Determine the (x, y) coordinate at the center of the cell enclosing the given text.  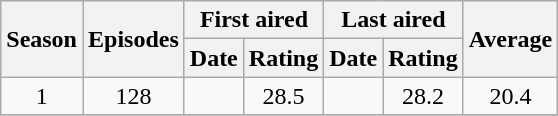
28.2 (423, 96)
Last aired (394, 20)
28.5 (283, 96)
Season (42, 39)
Episodes (133, 39)
1 (42, 96)
First aired (254, 20)
128 (133, 96)
20.4 (510, 96)
Average (510, 39)
